Scan for the cell matching the given text and deliver its [X, Y] coordinate at center. 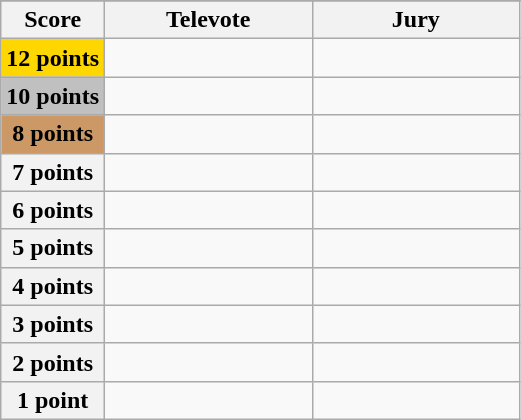
3 points [53, 324]
Score [53, 20]
7 points [53, 172]
10 points [53, 96]
12 points [53, 58]
1 point [53, 400]
Jury [416, 20]
4 points [53, 286]
5 points [53, 248]
8 points [53, 134]
Televote [209, 20]
2 points [53, 362]
6 points [53, 210]
